Find where the given text appears and provide that cell's center as [x, y] coordinate. 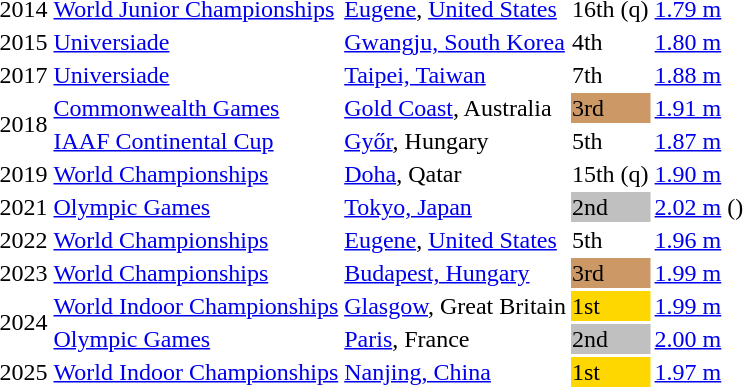
Budapest, Hungary [456, 273]
Taipei, Taiwan [456, 75]
Győr, Hungary [456, 141]
7th [610, 75]
IAAF Continental Cup [196, 141]
Eugene, United States [456, 240]
Glasgow, Great Britain [456, 306]
Doha, Qatar [456, 174]
Gold Coast, Australia [456, 108]
Nanjing, China [456, 372]
15th (q) [610, 174]
Paris, France [456, 339]
Commonwealth Games [196, 108]
Tokyo, Japan [456, 207]
4th [610, 42]
Gwangju, South Korea [456, 42]
